Locate the cell with the specified text and output its (X, Y) center coordinate. 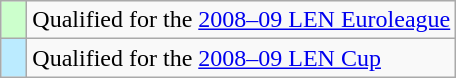
Qualified for the 2008–09 LEN Cup (242, 58)
Qualified for the 2008–09 LEN Euroleague (242, 20)
